Find where the given text appears and provide that cell's center as [x, y] coordinate. 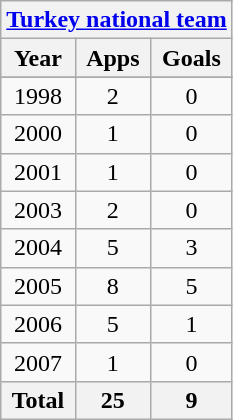
2004 [38, 248]
2006 [38, 324]
2005 [38, 286]
Year [38, 58]
2003 [38, 210]
9 [192, 400]
8 [112, 286]
Apps [112, 58]
25 [112, 400]
2000 [38, 134]
1998 [38, 96]
2007 [38, 362]
Turkey national team [117, 20]
Total [38, 400]
2001 [38, 172]
3 [192, 248]
Goals [192, 58]
